Return (x, y) of the center of cell containing provided text 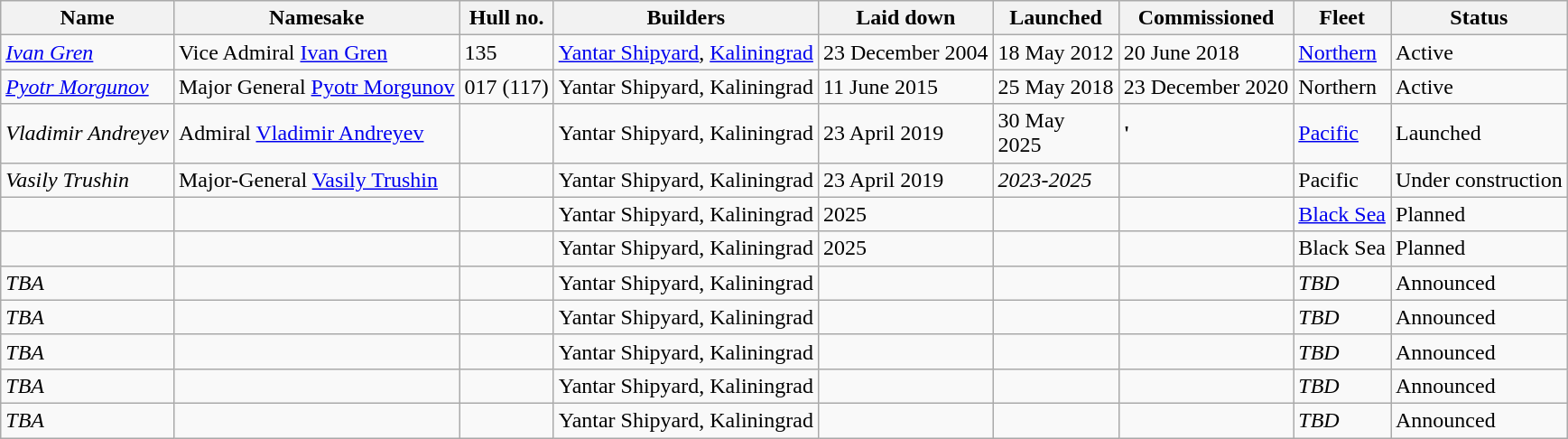
Fleet (1342, 18)
Status (1479, 18)
Laid down (905, 18)
Namesake (316, 18)
Major-General Vasily Trushin (316, 180)
23 December 2004 (905, 52)
017 (117) (506, 87)
Name (88, 18)
Major General Pyotr Morgunov (316, 87)
30 May2025 (1056, 134)
Vasily Trushin (88, 180)
23 December 2020 (1206, 87)
Commissioned (1206, 18)
11 June 2015 (905, 87)
Vice Admiral Ivan Gren (316, 52)
' (1206, 134)
Vladimir Andreyev (88, 134)
Builders (686, 18)
135 (506, 52)
Pyotr Morgunov (88, 87)
2023-2025 (1056, 180)
Admiral Vladimir Andreyev (316, 134)
25 May 2018 (1056, 87)
Hull no. (506, 18)
20 June 2018 (1206, 52)
Under construction (1479, 180)
Ivan Gren (88, 52)
18 May 2012 (1056, 52)
